Pinpoint the cell where the given text exists, returning its (X, Y) midpoint coordinate. 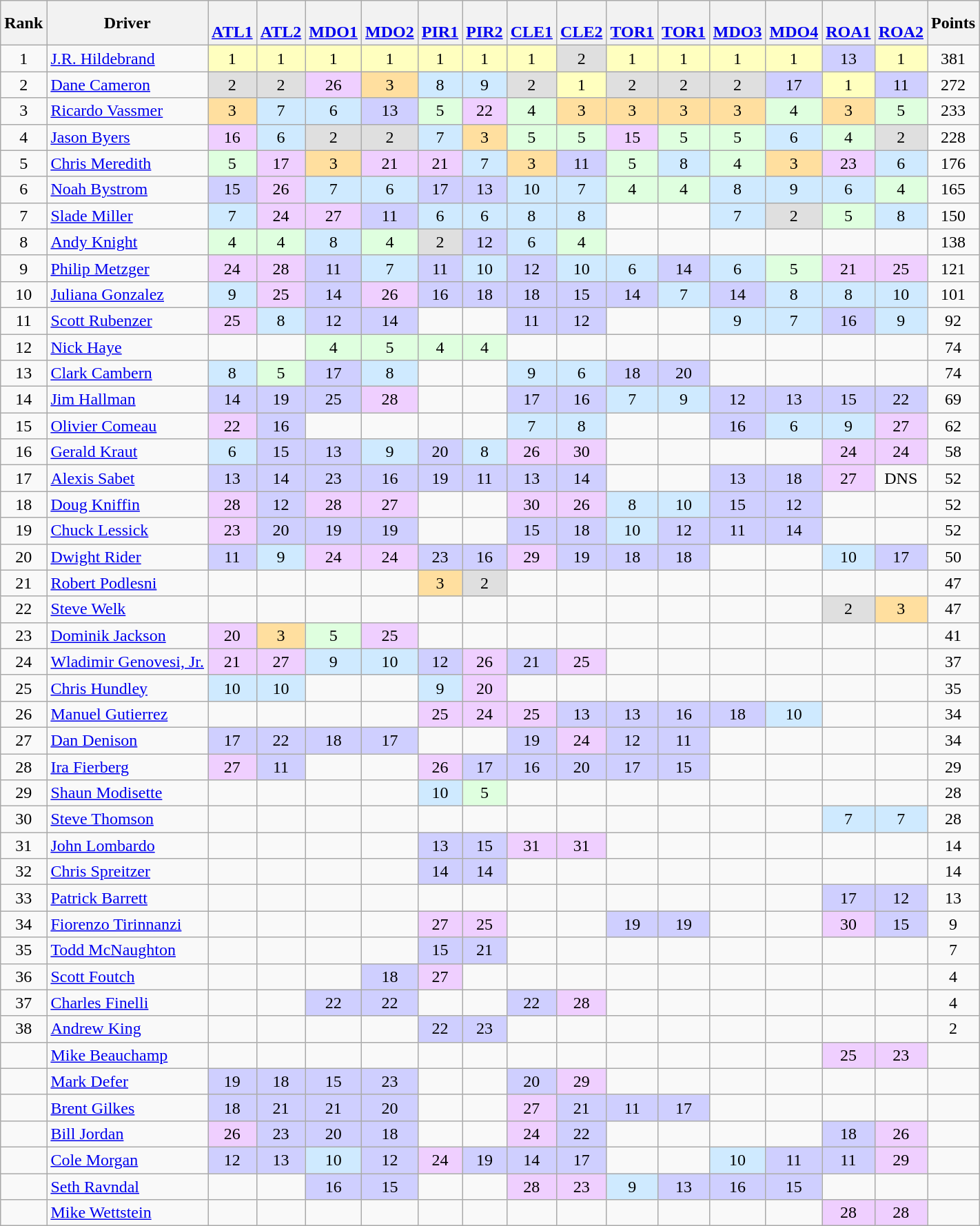
Robert Podlesni (127, 583)
Andrew King (127, 1029)
ROA2 (901, 23)
Scott Foutch (127, 977)
MDO2 (390, 23)
ATL1 (233, 23)
101 (954, 294)
Ricardo Vassmer (127, 111)
Slade Miller (127, 216)
Brent Gilkes (127, 1107)
50 (954, 557)
Scott Rubenzer (127, 320)
Dominik Jackson (127, 635)
Olivier Comeau (127, 426)
Mike Wettstein (127, 1213)
Nick Haye (127, 347)
MDO4 (794, 23)
233 (954, 111)
Fiorenzo Tirinnanzi (127, 924)
Noah Bystrom (127, 190)
Steve Thomson (127, 819)
92 (954, 320)
Cole Morgan (127, 1160)
Doug Kniffin (127, 504)
Dan Denison (127, 740)
Seth Ravndal (127, 1186)
272 (954, 85)
228 (954, 137)
PIR2 (484, 23)
381 (954, 59)
Andy Knight (127, 242)
MDO1 (334, 23)
Alexis Sabet (127, 478)
ROA1 (848, 23)
CLE1 (531, 23)
121 (954, 268)
Driver (127, 23)
Jim Hallman (127, 400)
Points (954, 23)
Rank (23, 23)
CLE2 (582, 23)
John Lombardo (127, 846)
Chuck Lessick (127, 531)
Chris Meredith (127, 163)
Gerald Kraut (127, 452)
138 (954, 242)
Patrick Barrett (127, 898)
J.R. Hildebrand (127, 59)
Shaun Modisette (127, 793)
Chris Hundley (127, 688)
Dane Cameron (127, 85)
Charles Finelli (127, 1003)
Jason Byers (127, 137)
Clark Cambern (127, 374)
MDO3 (737, 23)
Wladimir Genovesi, Jr. (127, 662)
38 (23, 1029)
62 (954, 426)
Dwight Rider (127, 557)
33 (23, 898)
Mike Beauchamp (127, 1055)
58 (954, 452)
Steve Welk (127, 609)
DNS (901, 478)
Chris Spreitzer (127, 872)
Philip Metzger (127, 268)
32 (23, 872)
41 (954, 635)
69 (954, 400)
Ira Fierberg (127, 767)
ATL2 (281, 23)
36 (23, 977)
Manuel Gutierrez (127, 714)
165 (954, 190)
Mark Defer (127, 1081)
Bill Jordan (127, 1134)
176 (954, 163)
PIR1 (440, 23)
Juliana Gonzalez (127, 294)
150 (954, 216)
Todd McNaughton (127, 950)
